From the cell containing the given text, extract its center point as [x, y] coordinate. 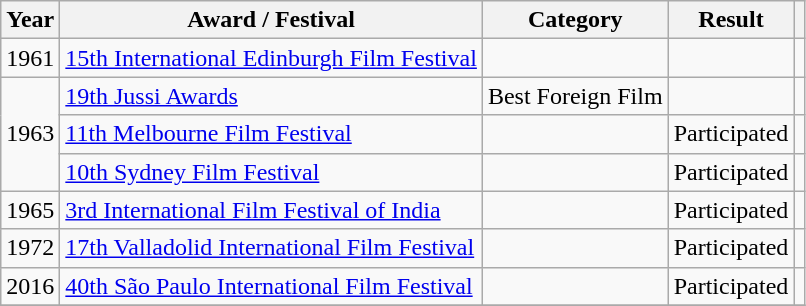
Category [575, 20]
3rd International Film Festival of India [272, 210]
Result [731, 20]
1965 [30, 210]
1961 [30, 58]
17th Valladolid International Film Festival [272, 248]
15th International Edinburgh Film Festival [272, 58]
40th São Paulo International Film Festival [272, 286]
1972 [30, 248]
Year [30, 20]
11th Melbourne Film Festival [272, 134]
1963 [30, 134]
Award / Festival [272, 20]
19th Jussi Awards [272, 96]
2016 [30, 286]
Best Foreign Film [575, 96]
10th Sydney Film Festival [272, 172]
